Extract the (x, y) coordinate from the center of the cell holding the provided text.  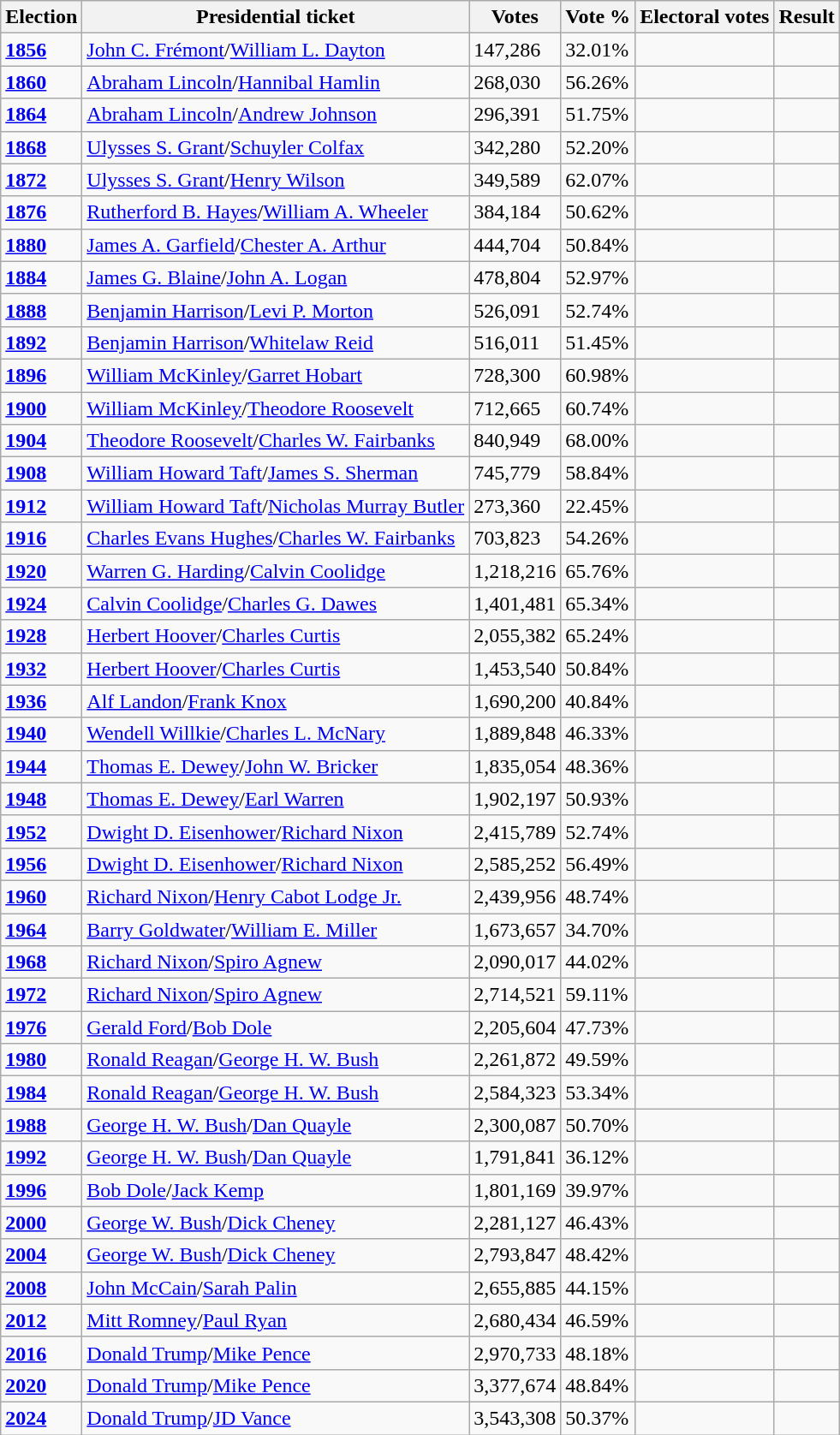
840,949 (515, 441)
3,543,308 (515, 1418)
1900 (41, 408)
2016 (41, 1353)
48.42% (598, 1255)
1948 (41, 799)
2,261,872 (515, 1060)
56.26% (598, 82)
349,589 (515, 180)
58.84% (598, 473)
516,011 (515, 342)
1912 (41, 506)
1872 (41, 180)
34.70% (598, 929)
1960 (41, 896)
1992 (41, 1158)
32.01% (598, 50)
2004 (41, 1255)
1896 (41, 375)
James G. Blaine/John A. Logan (276, 277)
51.45% (598, 342)
Donald Trump/JD Vance (276, 1418)
William McKinley/Theodore Roosevelt (276, 408)
384,184 (515, 212)
1988 (41, 1125)
1928 (41, 636)
1880 (41, 245)
1,791,841 (515, 1158)
1,889,848 (515, 734)
Votes (515, 17)
1888 (41, 310)
22.45% (598, 506)
1860 (41, 82)
1972 (41, 995)
Mitt Romney/Paul Ryan (276, 1320)
47.73% (598, 1027)
2008 (41, 1288)
1,835,054 (515, 766)
745,779 (515, 473)
Gerald Ford/Bob Dole (276, 1027)
44.02% (598, 962)
Vote % (598, 17)
39.97% (598, 1190)
703,823 (515, 539)
1964 (41, 929)
712,665 (515, 408)
1976 (41, 1027)
John C. Frémont/William L. Dayton (276, 50)
1884 (41, 277)
48.18% (598, 1353)
40.84% (598, 701)
1,801,169 (515, 1190)
59.11% (598, 995)
60.74% (598, 408)
Bob Dole/Jack Kemp (276, 1190)
2,090,017 (515, 962)
Theodore Roosevelt/Charles W. Fairbanks (276, 441)
1940 (41, 734)
728,300 (515, 375)
526,091 (515, 310)
2,793,847 (515, 1255)
1,401,481 (515, 604)
444,704 (515, 245)
2,655,885 (515, 1288)
Abraham Lincoln/Andrew Johnson (276, 115)
478,804 (515, 277)
268,030 (515, 82)
68.00% (598, 441)
2012 (41, 1320)
Presidential ticket (276, 17)
Ulysses S. Grant/Schuyler Colfax (276, 147)
44.15% (598, 1288)
65.24% (598, 636)
50.93% (598, 799)
William McKinley/Garret Hobart (276, 375)
53.34% (598, 1093)
1920 (41, 571)
William Howard Taft/James S. Sherman (276, 473)
48.74% (598, 896)
1924 (41, 604)
2020 (41, 1385)
Calvin Coolidge/Charles G. Dawes (276, 604)
2,300,087 (515, 1125)
54.26% (598, 539)
1916 (41, 539)
46.33% (598, 734)
56.49% (598, 864)
51.75% (598, 115)
46.59% (598, 1320)
2024 (41, 1418)
Abraham Lincoln/Hannibal Hamlin (276, 82)
62.07% (598, 180)
2,584,323 (515, 1093)
1876 (41, 212)
296,391 (515, 115)
1,453,540 (515, 669)
2,970,733 (515, 1353)
50.62% (598, 212)
60.98% (598, 375)
2000 (41, 1223)
52.97% (598, 277)
2,439,956 (515, 896)
Result (807, 17)
50.70% (598, 1125)
1,218,216 (515, 571)
1980 (41, 1060)
William Howard Taft/Nicholas Murray Butler (276, 506)
2,205,604 (515, 1027)
1904 (41, 441)
36.12% (598, 1158)
1932 (41, 669)
1,690,200 (515, 701)
2,680,434 (515, 1320)
1856 (41, 50)
49.59% (598, 1060)
3,377,674 (515, 1385)
1892 (41, 342)
2,415,789 (515, 831)
1936 (41, 701)
Election (41, 17)
Thomas E. Dewey/John W. Bricker (276, 766)
48.36% (598, 766)
273,360 (515, 506)
Richard Nixon/Henry Cabot Lodge Jr. (276, 896)
147,286 (515, 50)
2,585,252 (515, 864)
Ulysses S. Grant/Henry Wilson (276, 180)
1864 (41, 115)
1,902,197 (515, 799)
Warren G. Harding/Calvin Coolidge (276, 571)
1868 (41, 147)
1908 (41, 473)
1968 (41, 962)
1,673,657 (515, 929)
Wendell Willkie/Charles L. McNary (276, 734)
48.84% (598, 1385)
2,281,127 (515, 1223)
Thomas E. Dewey/Earl Warren (276, 799)
2,055,382 (515, 636)
65.34% (598, 604)
65.76% (598, 571)
Rutherford B. Hayes/William A. Wheeler (276, 212)
John McCain/Sarah Palin (276, 1288)
Barry Goldwater/William E. Miller (276, 929)
Benjamin Harrison/Levi P. Morton (276, 310)
1996 (41, 1190)
Charles Evans Hughes/Charles W. Fairbanks (276, 539)
2,714,521 (515, 995)
342,280 (515, 147)
James A. Garfield/Chester A. Arthur (276, 245)
50.37% (598, 1418)
Electoral votes (705, 17)
1944 (41, 766)
Alf Landon/Frank Knox (276, 701)
Benjamin Harrison/Whitelaw Reid (276, 342)
52.20% (598, 147)
46.43% (598, 1223)
1952 (41, 831)
1984 (41, 1093)
1956 (41, 864)
